Return [x, y] of the center of cell containing provided text 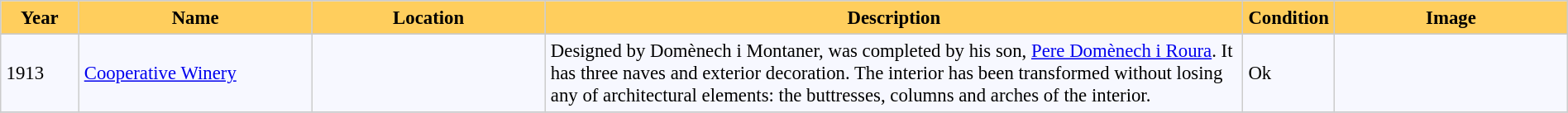
Ok [1288, 73]
Name [195, 17]
Cooperative Winery [195, 73]
Location [428, 17]
Description [894, 17]
Condition [1288, 17]
Year [40, 17]
1913 [40, 73]
Image [1451, 17]
